Search for the cell housing the specified text and yield its (X, Y) center coordinate. 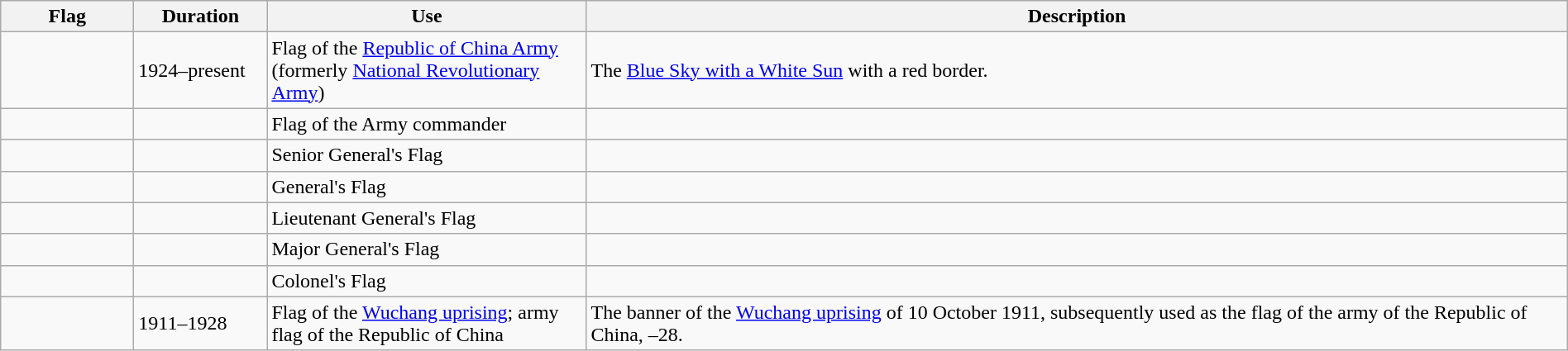
Major General's Flag (427, 249)
Use (427, 17)
Flag of the Wuchang uprising; army flag of the Republic of China (427, 324)
Flag of the Republic of China Army (formerly National Revolutionary Army) (427, 70)
1924–present (200, 70)
Flag (68, 17)
Flag of the Army commander (427, 124)
Lieutenant General's Flag (427, 218)
General's Flag (427, 187)
Description (1077, 17)
The Blue Sky with a White Sun with a red border. (1077, 70)
1911–1928 (200, 324)
Colonel's Flag (427, 281)
Senior General's Flag (427, 155)
The banner of the Wuchang uprising of 10 October 1911, subsequently used as the flag of the army of the Republic of China, –28. (1077, 324)
Duration (200, 17)
